Scan for the cell matching the given text and deliver its (X, Y) coordinate at center. 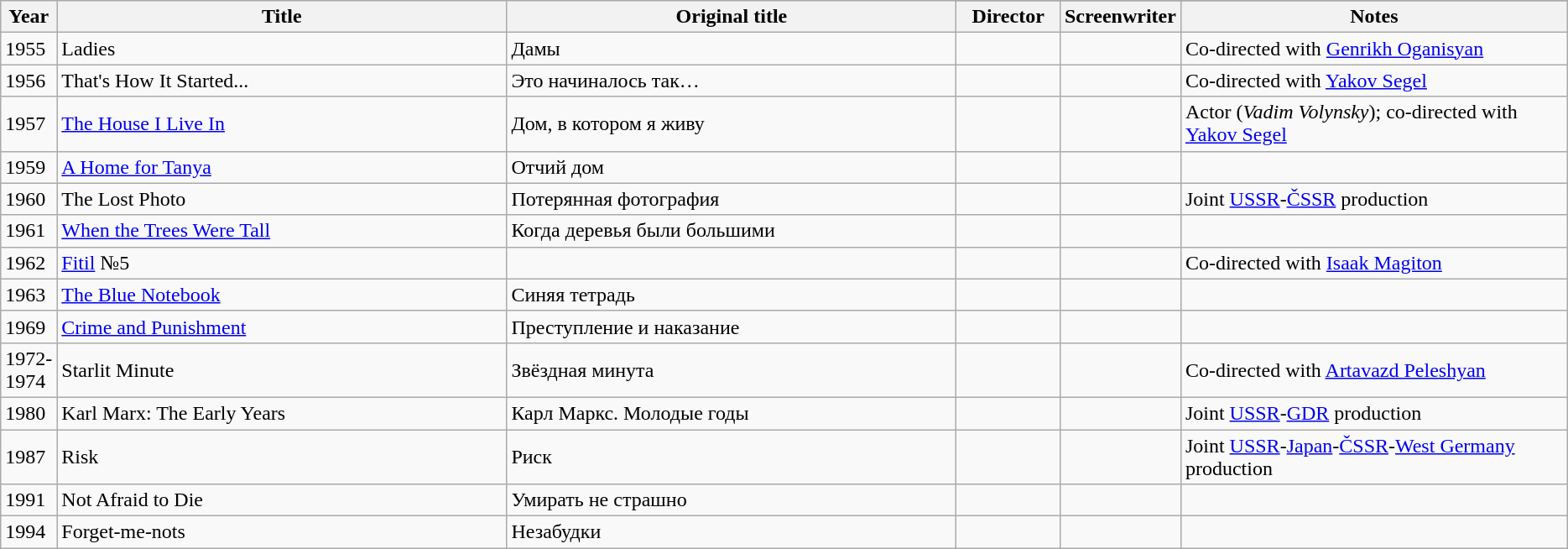
1956 (29, 81)
Forget-me-nots (282, 532)
Отчий дом (732, 167)
Screenwriter (1120, 17)
Co-directed with Genrikh Oganisyan (1374, 49)
Crime and Punishment (282, 327)
1963 (29, 295)
Actor (Vadim Volynsky); co-directed with Yakov Segel (1374, 124)
Умирать не страшно (732, 500)
Преступление и наказание (732, 327)
Риск (732, 457)
Risk (282, 457)
Not Afraid to Die (282, 500)
Year (29, 17)
Звёздная минута (732, 369)
1959 (29, 167)
Ladies (282, 49)
Co-directed with Yakov Segel (1374, 81)
The Blue Notebook (282, 295)
The House I Live In (282, 124)
Дамы (732, 49)
1961 (29, 231)
1987 (29, 457)
Co-directed with Artavazd Peleshyan (1374, 369)
Joint USSR-Japan-ČSSR-West Germany production (1374, 457)
Co-directed with Isaak Magiton (1374, 263)
A Home for Tanya (282, 167)
1994 (29, 532)
Director (1008, 17)
Original title (732, 17)
Starlit Minute (282, 369)
Синяя тетрадь (732, 295)
Когда деревья были большими (732, 231)
Потерянная фотография (732, 199)
Title (282, 17)
Joint USSR-ČSSR production (1374, 199)
1969 (29, 327)
1991 (29, 500)
That's How It Started... (282, 81)
1962 (29, 263)
1972-1974 (29, 369)
Карл Маркс. Молодые годы (732, 413)
1957 (29, 124)
Fitil №5 (282, 263)
When the Trees Were Tall (282, 231)
Дом, в котором я живу (732, 124)
1980 (29, 413)
Karl Marx: The Early Years (282, 413)
1955 (29, 49)
1960 (29, 199)
Незабудки (732, 532)
Notes (1374, 17)
The Lost Photo (282, 199)
Это начиналось так… (732, 81)
Joint USSR-GDR production (1374, 413)
